Return [x, y] of the center of cell containing provided text 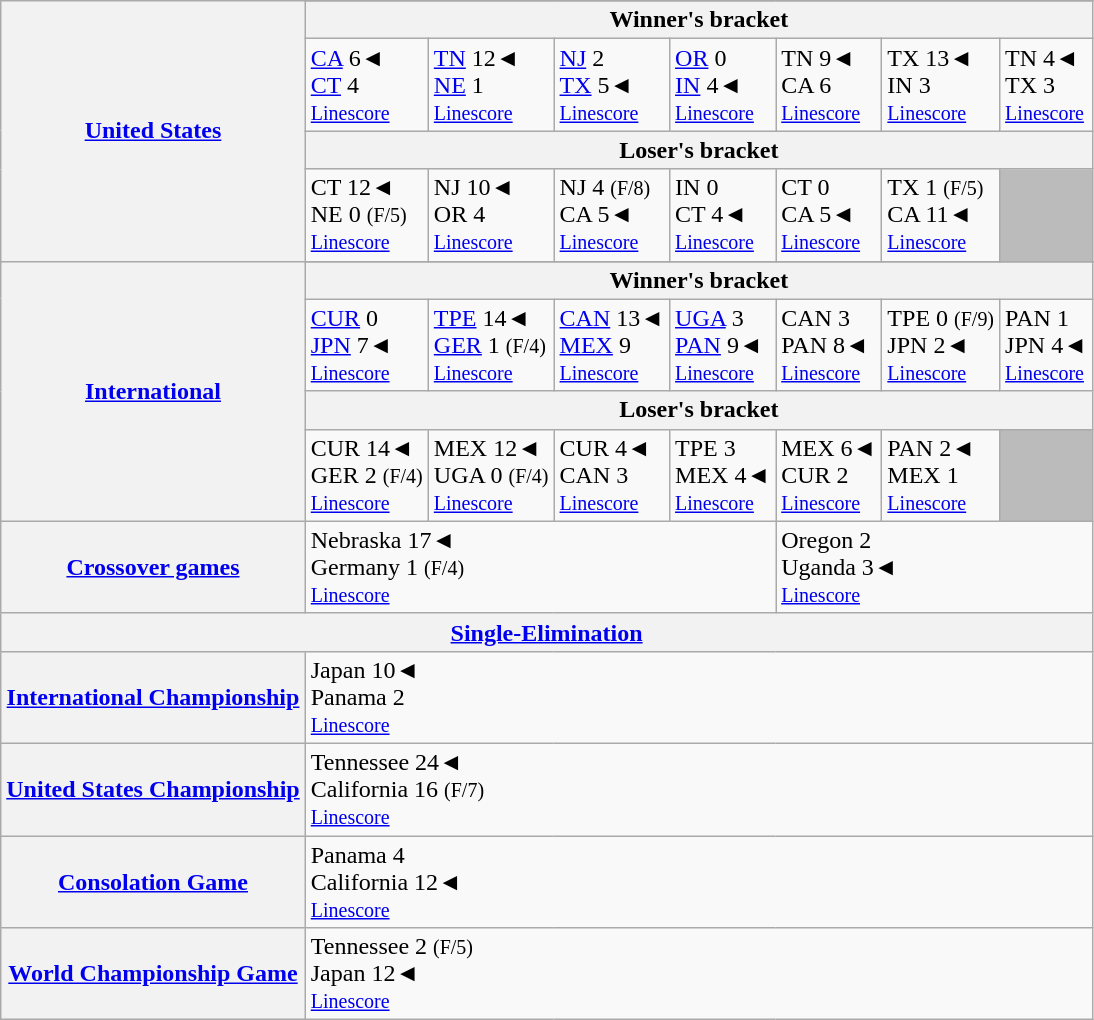
PAN 2◄ MEX 1 Linescore [941, 475]
CAN 3 PAN 8◄ Linescore [829, 345]
International Championship [153, 697]
Crossover games [153, 567]
Oregon 2 Uganda 3◄ Linescore [934, 567]
United States Championship [153, 789]
CUR 4◄ CAN 3 Linescore [612, 475]
CT 0 CA 5◄ Linescore [829, 215]
IN 0 CT 4◄ Linescore [723, 215]
Nebraska 17◄ Germany 1 (F/4)Linescore [540, 567]
NJ 10◄ OR 4 Linescore [491, 215]
Tennessee 24◄ California 16 (F/7)Linescore [698, 789]
NJ 2 TX 5◄ Linescore [612, 85]
TN 4◄ TX 3 Linescore [1046, 85]
Tennessee 2 (F/5) Japan 12◄ Linescore [698, 974]
Panama 4 California 12◄ Linescore [698, 882]
Single-Elimination [547, 632]
TN 12◄ NE 1 Linescore [491, 85]
UGA 3 PAN 9◄ Linescore [723, 345]
CAN 13◄ MEX 9 Linescore [612, 345]
CT 12◄ NE 0 (F/5)Linescore [366, 215]
MEX 12◄ UGA 0 (F/4)Linescore [491, 475]
World Championship Game [153, 974]
United States [153, 131]
NJ 4 (F/8) CA 5◄ Linescore [612, 215]
TPE 14◄ GER 1 (F/4)Linescore [491, 345]
Consolation Game [153, 882]
TX 13◄ IN 3 Linescore [941, 85]
OR 0 IN 4◄ Linescore [723, 85]
TN 9◄ CA 6 Linescore [829, 85]
Japan 10◄ Panama 2 Linescore [698, 697]
CA 6◄ CT 4 Linescore [366, 85]
TX 1 (F/5) CA 11◄ Linescore [941, 215]
TPE 0 (F/9) JPN 2◄ Linescore [941, 345]
International [153, 391]
PAN 1 JPN 4◄ Linescore [1046, 345]
CUR 0 JPN 7◄ Linescore [366, 345]
CUR 14◄ GER 2 (F/4)Linescore [366, 475]
TPE 3 MEX 4◄ Linescore [723, 475]
MEX 6◄ CUR 2 Linescore [829, 475]
